Determine the (X, Y) coordinate at the center of the cell enclosing the given text.  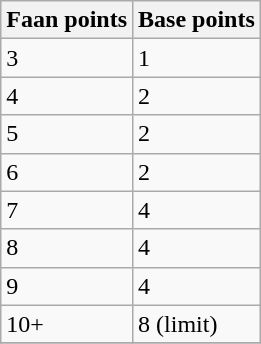
3 (67, 58)
Faan points (67, 20)
7 (67, 210)
Base points (197, 20)
1 (197, 58)
9 (67, 286)
8 (limit) (197, 324)
8 (67, 248)
10+ (67, 324)
6 (67, 172)
5 (67, 134)
